From the cell containing the given text, extract its center point as [X, Y] coordinate. 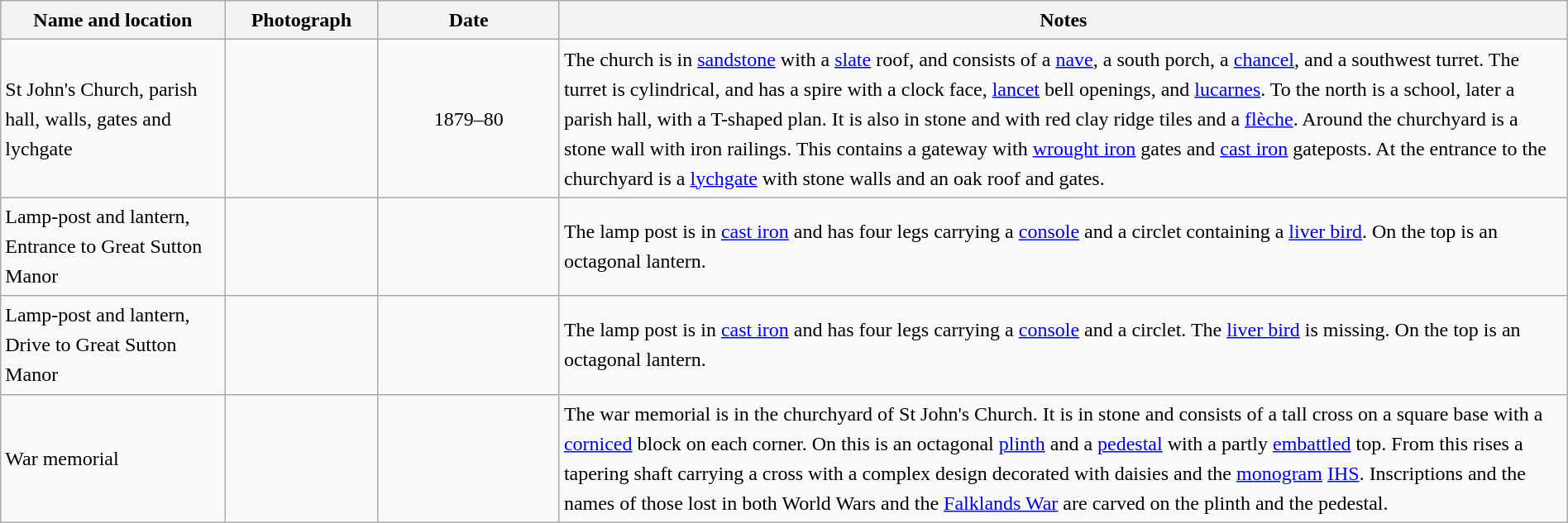
1879–80 [468, 119]
War memorial [112, 458]
Photograph [301, 20]
The lamp post is in cast iron and has four legs carrying a console and a circlet. The liver bird is missing. On the top is an octagonal lantern. [1064, 345]
Lamp-post and lantern,Entrance to Great Sutton Manor [112, 246]
Lamp-post and lantern,Drive to Great Sutton Manor [112, 345]
The lamp post is in cast iron and has four legs carrying a console and a circlet containing a liver bird. On the top is an octagonal lantern. [1064, 246]
Date [468, 20]
Notes [1064, 20]
Name and location [112, 20]
St John's Church, parish hall, walls, gates and lychgate [112, 119]
